Capture the cell that displays the provided text and extract its (x, y) central coordinate. 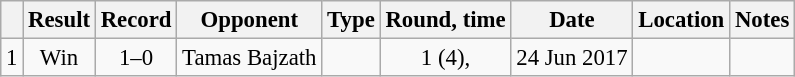
1 (4), (446, 58)
Opponent (250, 20)
Type (351, 20)
Date (572, 20)
Tamas Bajzath (250, 58)
1–0 (136, 58)
Record (136, 20)
1 (12, 58)
Location (682, 20)
Round, time (446, 20)
Notes (762, 20)
24 Jun 2017 (572, 58)
Result (60, 20)
Win (60, 58)
